Detect which cell encompasses the target text, then output its [x, y] center coordinate. 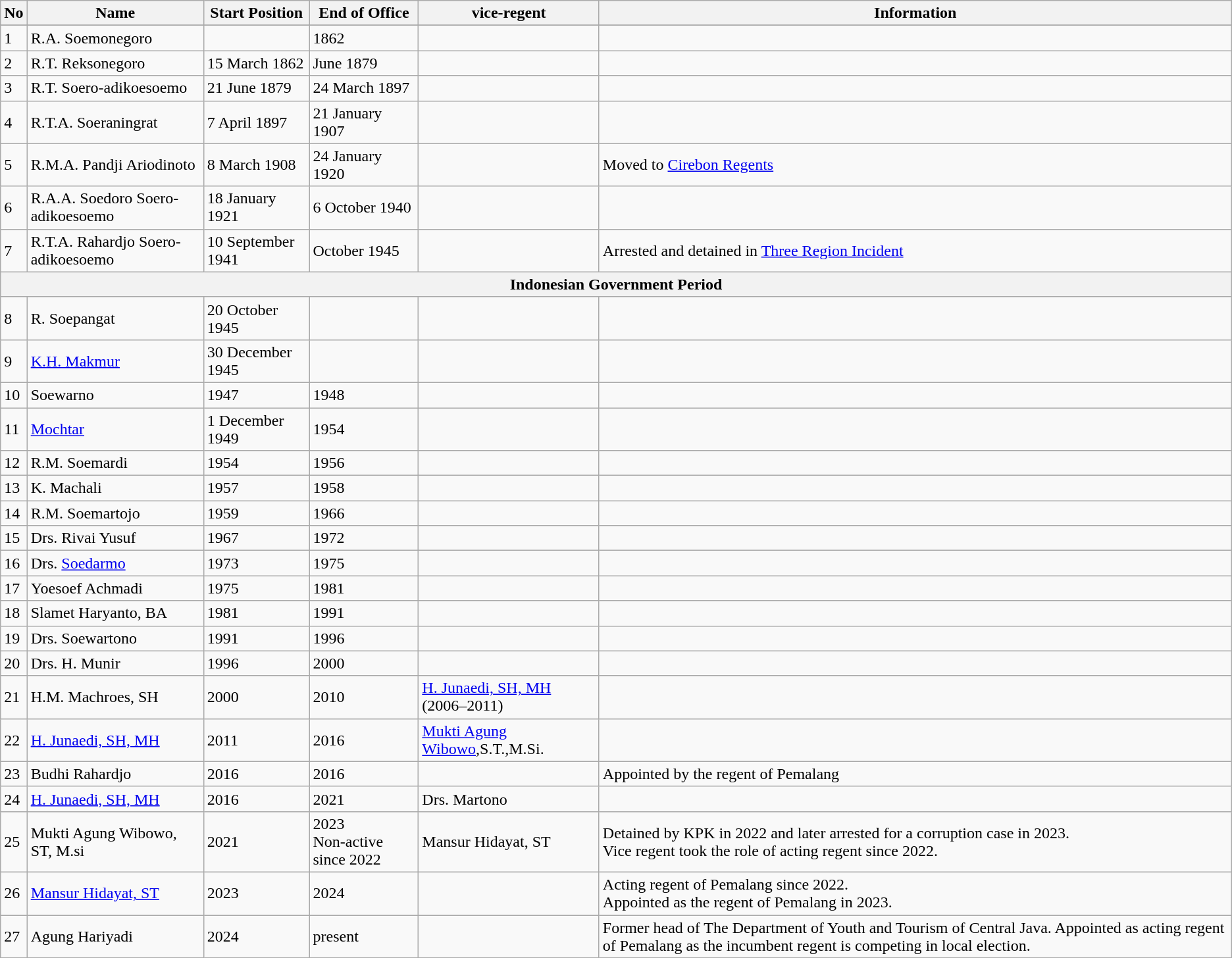
8 [14, 318]
6 October 1940 [364, 208]
7 April 1897 [257, 122]
R.M. Soemardi [115, 463]
1948 [364, 395]
1972 [364, 538]
1958 [364, 488]
10 September 1941 [257, 250]
Drs. Soedarmo [115, 563]
24 January 1920 [364, 164]
23 [14, 774]
27 [14, 936]
R.A. Soemonegoro [115, 38]
Moved to Cirebon Regents [915, 164]
Slamet Haryanto, BA [115, 613]
Arrested and detained in Three Region Incident [915, 250]
1959 [257, 513]
Soewarno [115, 395]
Indonesian Government Period [616, 284]
R.A.A. Soedoro Soero-adikoesoemo [115, 208]
7 [14, 250]
R.T.A. Soeraningrat [115, 122]
2023Non-active since 2022 [364, 842]
2023 [257, 894]
No [14, 13]
24 [14, 799]
Mukti Agung Wibowo, ST, M.si [115, 842]
2 [14, 63]
17 [14, 588]
Mukti Agung Wibowo,S.T.,M.Si. [509, 740]
21 January 1907 [364, 122]
18 [14, 613]
12 [14, 463]
End of Office [364, 13]
26 [14, 894]
1 [14, 38]
Acting regent of Pemalang since 2022.Appointed as the regent of Pemalang in 2023. [915, 894]
R.M.A. Pandji Ariodinoto [115, 164]
Name [115, 13]
22 [14, 740]
Information [915, 13]
Yoesoef Achmadi [115, 588]
R.T. Soero-adikoesoemo [115, 88]
24 March 1897 [364, 88]
14 [14, 513]
1966 [364, 513]
R.M. Soemartojo [115, 513]
2010 [364, 697]
5 [14, 164]
1956 [364, 463]
20 [14, 663]
15 [14, 538]
8 March 1908 [257, 164]
Detained by KPK in 2022 and later arrested for a corruption case in 2023.Vice regent took the role of acting regent since 2022. [915, 842]
Drs. Rivai Yusuf [115, 538]
Start Position [257, 13]
vice-regent [509, 13]
4 [14, 122]
21 [14, 697]
Budhi Rahardjo [115, 774]
R. Soepangat [115, 318]
present [364, 936]
1947 [257, 395]
2011 [257, 740]
Drs. Martono [509, 799]
R.T.A. Rahardjo Soero-adikoesoemo [115, 250]
H. Junaedi, SH, MH (2006–2011) [509, 697]
1967 [257, 538]
15 March 1862 [257, 63]
Mochtar [115, 429]
October 1945 [364, 250]
16 [14, 563]
H.M. Machroes, SH [115, 697]
10 [14, 395]
21 June 1879 [257, 88]
June 1879 [364, 63]
18 January 1921 [257, 208]
30 December 1945 [257, 361]
3 [14, 88]
Drs. H. Munir [115, 663]
Agung Hariyadi [115, 936]
1957 [257, 488]
9 [14, 361]
K.H. Makmur [115, 361]
20 October 1945 [257, 318]
19 [14, 638]
Drs. Soewartono [115, 638]
25 [14, 842]
13 [14, 488]
1973 [257, 563]
1 December 1949 [257, 429]
K. Machali [115, 488]
Appointed by the regent of Pemalang [915, 774]
1862 [364, 38]
11 [14, 429]
6 [14, 208]
R.T. Reksonegoro [115, 63]
